Return (x, y) of the center of cell containing provided text 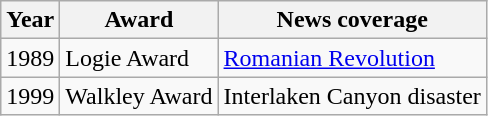
1999 (30, 96)
Interlaken Canyon disaster (352, 96)
Logie Award (139, 58)
Walkley Award (139, 96)
News coverage (352, 20)
Year (30, 20)
1989 (30, 58)
Romanian Revolution (352, 58)
Award (139, 20)
